Locate the cell with the specified text and output its (X, Y) center coordinate. 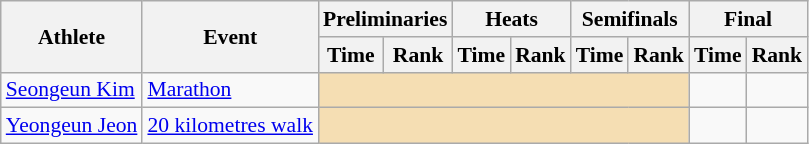
Preliminaries (385, 19)
Yeongeun Jeon (72, 126)
Athlete (72, 36)
Seongeun Kim (72, 90)
Heats (511, 19)
Event (230, 36)
Marathon (230, 90)
20 kilometres walk (230, 126)
Semifinals (630, 19)
Final (748, 19)
